Search for the cell housing the specified text and yield its [x, y] center coordinate. 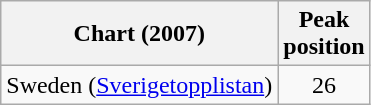
Peakposition [324, 34]
Sweden (Sverigetopplistan) [140, 85]
Chart (2007) [140, 34]
26 [324, 85]
